From the cell containing the given text, extract its center point as [x, y] coordinate. 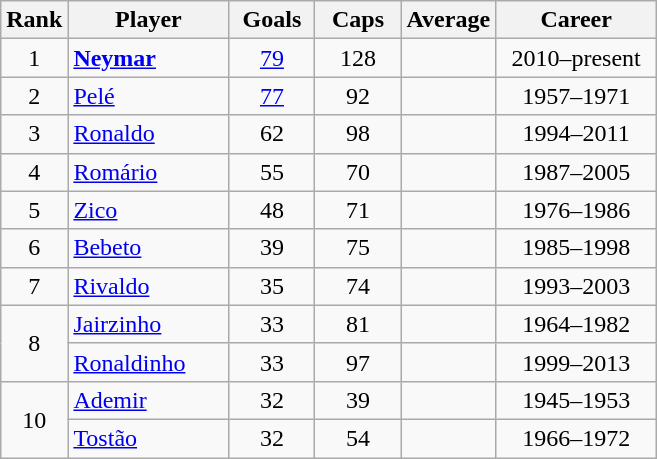
1964–1982 [576, 324]
Career [576, 20]
1987–2005 [576, 172]
Rivaldo [148, 286]
Neymar [148, 58]
2 [34, 96]
1976–1986 [576, 210]
Tostão [148, 438]
Romário [148, 172]
Average [448, 20]
8 [34, 343]
Bebeto [148, 248]
55 [272, 172]
79 [272, 58]
1945–1953 [576, 400]
48 [272, 210]
62 [272, 134]
Ronaldinho [148, 362]
Zico [148, 210]
97 [358, 362]
Goals [272, 20]
77 [272, 96]
1985–1998 [576, 248]
1966–1972 [576, 438]
Player [148, 20]
81 [358, 324]
2010–present [576, 58]
1957–1971 [576, 96]
74 [358, 286]
10 [34, 419]
1 [34, 58]
92 [358, 96]
71 [358, 210]
4 [34, 172]
Pelé [148, 96]
128 [358, 58]
6 [34, 248]
1999–2013 [576, 362]
Jairzinho [148, 324]
5 [34, 210]
75 [358, 248]
Ademir [148, 400]
54 [358, 438]
Rank [34, 20]
98 [358, 134]
3 [34, 134]
7 [34, 286]
1993–2003 [576, 286]
Caps [358, 20]
35 [272, 286]
1994–2011 [576, 134]
Ronaldo [148, 134]
70 [358, 172]
